Detect which cell encompasses the target text, then output its (X, Y) center coordinate. 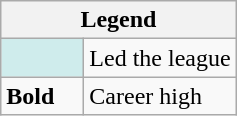
Career high (160, 96)
Legend (118, 20)
Bold (42, 96)
Led the league (160, 58)
